Provide the (X, Y) coordinate of the cell's center where the given text is located.  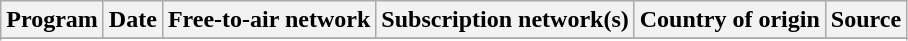
Source (866, 20)
Country of origin (730, 20)
Program (52, 20)
Date (132, 20)
Free-to-air network (268, 20)
Subscription network(s) (505, 20)
